Capture the cell that displays the provided text and extract its (x, y) central coordinate. 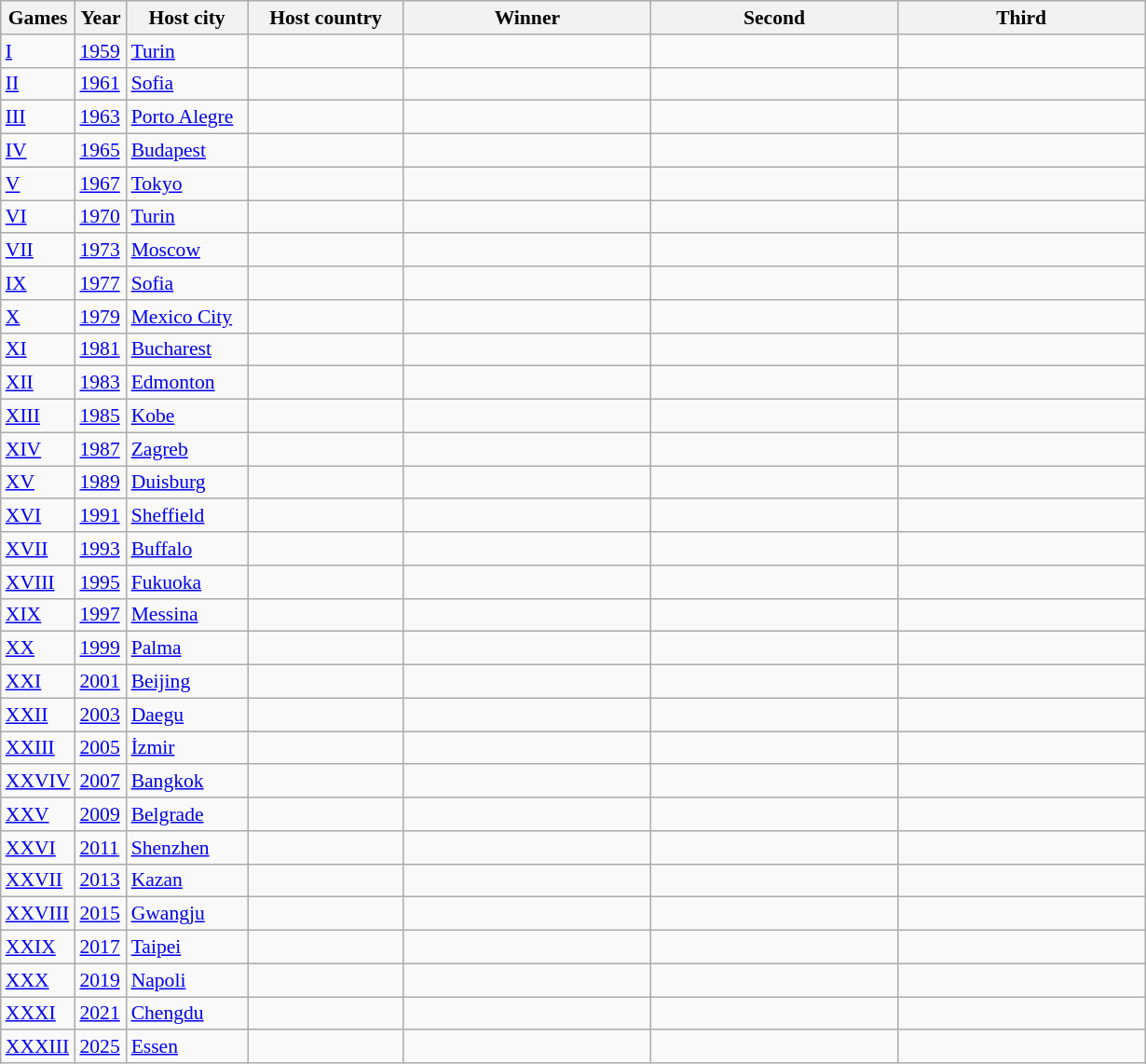
Chengdu (187, 1014)
XXIII (38, 748)
XXX (38, 980)
XXV (38, 814)
XX (38, 648)
Winner (527, 18)
X (38, 317)
XXI (38, 682)
XII (38, 383)
Bangkok (187, 782)
Porto Alegre (187, 117)
2005 (101, 748)
Moscow (187, 251)
XIV (38, 449)
2011 (101, 848)
XI (38, 349)
XXXI (38, 1014)
XXXIII (38, 1047)
Palma (187, 648)
2009 (101, 814)
1979 (101, 317)
XIII (38, 416)
XV (38, 483)
Edmonton (187, 383)
1999 (101, 648)
Duisburg (187, 483)
XVIII (38, 582)
1985 (101, 416)
Kobe (187, 416)
XVI (38, 516)
VII (38, 251)
Tokyo (187, 184)
1987 (101, 449)
XXVII (38, 880)
İzmir (187, 748)
IX (38, 283)
XIX (38, 615)
1981 (101, 349)
Messina (187, 615)
I (38, 51)
1993 (101, 549)
VI (38, 217)
Sheffield (187, 516)
1973 (101, 251)
2015 (101, 914)
Zagreb (187, 449)
Shenzhen (187, 848)
2003 (101, 715)
Gwangju (187, 914)
2025 (101, 1047)
IV (38, 151)
2019 (101, 980)
II (38, 84)
Fukuoka (187, 582)
2001 (101, 682)
Belgrade (187, 814)
XXII (38, 715)
1983 (101, 383)
1989 (101, 483)
Games (38, 18)
Beijing (187, 682)
1959 (101, 51)
Bucharest (187, 349)
1995 (101, 582)
XVII (38, 549)
XXVIII (38, 914)
Host country (326, 18)
Mexico City (187, 317)
Host city (187, 18)
1997 (101, 615)
1961 (101, 84)
1967 (101, 184)
V (38, 184)
Third (1021, 18)
Essen (187, 1047)
Budapest (187, 151)
Year (101, 18)
2021 (101, 1014)
1977 (101, 283)
Kazan (187, 880)
2007 (101, 782)
Daegu (187, 715)
Buffalo (187, 549)
2017 (101, 948)
Taipei (187, 948)
1965 (101, 151)
XXVIV (38, 782)
1991 (101, 516)
Second (773, 18)
III (38, 117)
2013 (101, 880)
XXVI (38, 848)
XXIX (38, 948)
1963 (101, 117)
1970 (101, 217)
Napoli (187, 980)
